Search for the cell housing the specified text and yield its [x, y] center coordinate. 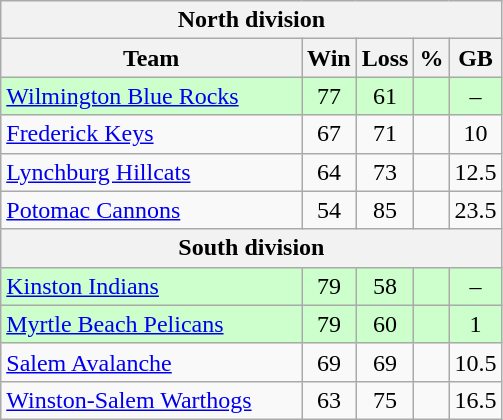
10.5 [476, 362]
54 [330, 210]
Win [330, 58]
Lynchburg Hillcats [152, 172]
GB [476, 58]
77 [330, 96]
North division [252, 20]
61 [385, 96]
23.5 [476, 210]
Winston-Salem Warthogs [152, 400]
67 [330, 134]
10 [476, 134]
73 [385, 172]
Team [152, 58]
1 [476, 324]
Salem Avalanche [152, 362]
71 [385, 134]
Wilmington Blue Rocks [152, 96]
Kinston Indians [152, 286]
Frederick Keys [152, 134]
75 [385, 400]
16.5 [476, 400]
60 [385, 324]
Potomac Cannons [152, 210]
85 [385, 210]
South division [252, 248]
58 [385, 286]
Myrtle Beach Pelicans [152, 324]
% [432, 58]
64 [330, 172]
12.5 [476, 172]
63 [330, 400]
Loss [385, 58]
